Scan for the cell matching the given text and deliver its (x, y) coordinate at center. 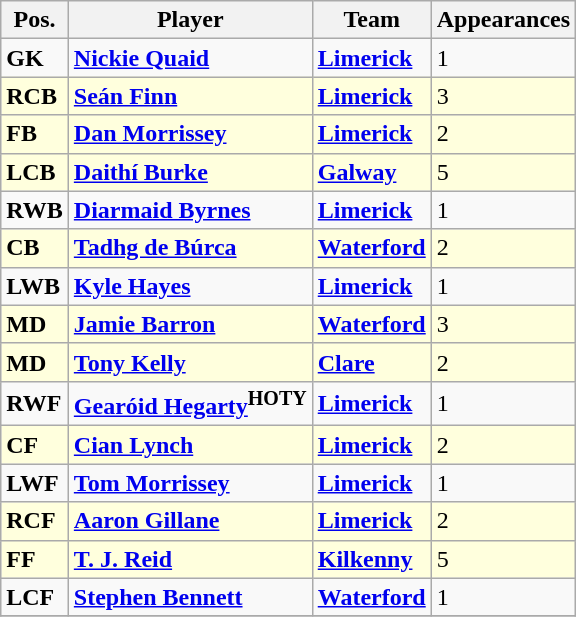
Gearóid HegartyHOTY (190, 404)
Cian Lynch (190, 445)
RCF (35, 521)
CF (35, 445)
Tom Morrissey (190, 483)
Daithí Burke (190, 172)
FF (35, 559)
Kilkenny (372, 559)
T. J. Reid (190, 559)
Player (190, 20)
Dan Morrissey (190, 134)
Team (372, 20)
GK (35, 58)
LCB (35, 172)
FB (35, 134)
Nickie Quaid (190, 58)
RWB (35, 210)
Galway (372, 172)
Aaron Gillane (190, 521)
Seán Finn (190, 96)
Stephen Bennett (190, 597)
RWF (35, 404)
Jamie Barron (190, 324)
CB (35, 248)
Appearances (503, 20)
LWB (35, 286)
Tadhg de Búrca (190, 248)
LWF (35, 483)
Diarmaid Byrnes (190, 210)
LCF (35, 597)
Pos. (35, 20)
Kyle Hayes (190, 286)
Clare (372, 362)
RCB (35, 96)
Tony Kelly (190, 362)
